Provide the (X, Y) coordinate of the cell's center where the given text is located.  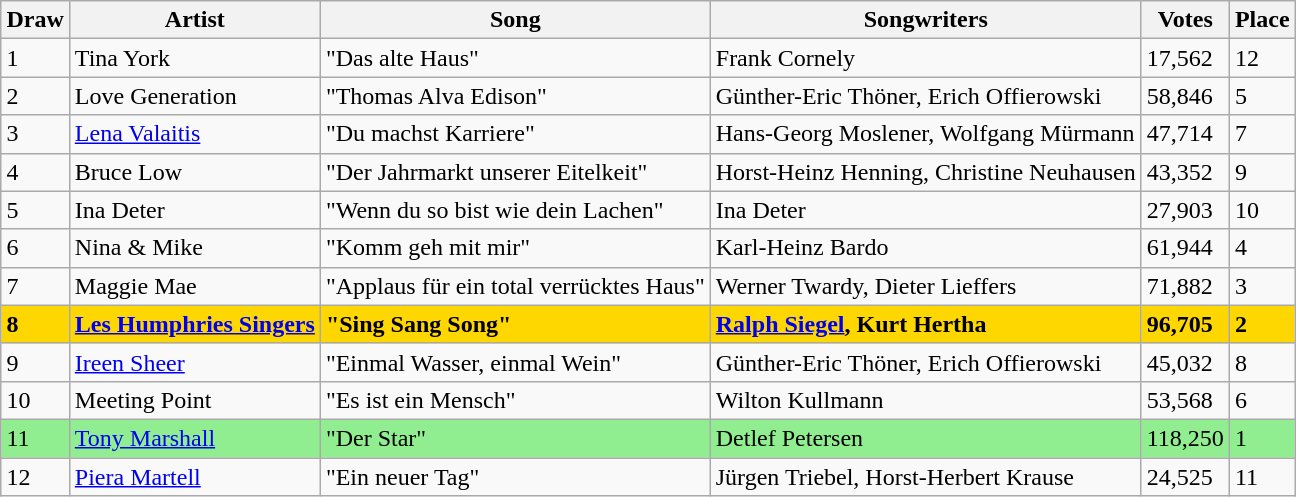
118,250 (1185, 438)
24,525 (1185, 477)
58,846 (1185, 96)
Meeting Point (194, 400)
Votes (1185, 20)
"Das alte Haus" (515, 58)
Les Humphries Singers (194, 324)
61,944 (1185, 248)
27,903 (1185, 210)
Draw (35, 20)
Tony Marshall (194, 438)
"Applaus für ein total verrücktes Haus" (515, 286)
Lena Valaitis (194, 134)
Werner Twardy, Dieter Lieffers (926, 286)
Frank Cornely (926, 58)
"Sing Sang Song" (515, 324)
Horst-Heinz Henning, Christine Neuhausen (926, 172)
Bruce Low (194, 172)
Love Generation (194, 96)
Wilton Kullmann (926, 400)
17,562 (1185, 58)
"Es ist ein Mensch" (515, 400)
Song (515, 20)
Detlef Petersen (926, 438)
Songwriters (926, 20)
Nina & Mike (194, 248)
96,705 (1185, 324)
Karl-Heinz Bardo (926, 248)
43,352 (1185, 172)
Ireen Sheer (194, 362)
Piera Martell (194, 477)
Jürgen Triebel, Horst-Herbert Krause (926, 477)
Place (1262, 20)
"Ein neuer Tag" (515, 477)
"Komm geh mit mir" (515, 248)
"Der Jahrmarkt unserer Eitelkeit" (515, 172)
"Wenn du so bist wie dein Lachen" (515, 210)
"Einmal Wasser, einmal Wein" (515, 362)
Hans-Georg Moslener, Wolfgang Mürmann (926, 134)
71,882 (1185, 286)
Tina York (194, 58)
53,568 (1185, 400)
"Der Star" (515, 438)
45,032 (1185, 362)
Maggie Mae (194, 286)
Ralph Siegel, Kurt Hertha (926, 324)
"Du machst Karriere" (515, 134)
47,714 (1185, 134)
Artist (194, 20)
"Thomas Alva Edison" (515, 96)
